Capture the cell that displays the provided text and extract its [x, y] central coordinate. 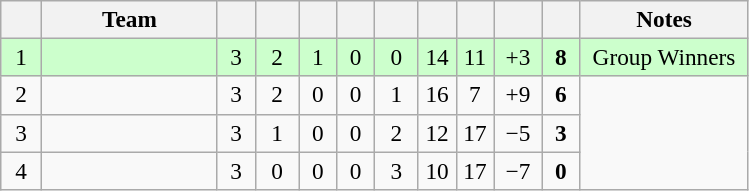
Notes [664, 19]
+9 [518, 95]
−5 [518, 133]
12 [437, 133]
16 [437, 95]
−7 [518, 170]
4 [22, 170]
Group Winners [664, 57]
Team [130, 19]
8 [561, 57]
7 [475, 95]
6 [561, 95]
14 [437, 57]
10 [437, 170]
+3 [518, 57]
11 [475, 57]
